Output the [x, y] coordinate of the center of the cell containing the given text.  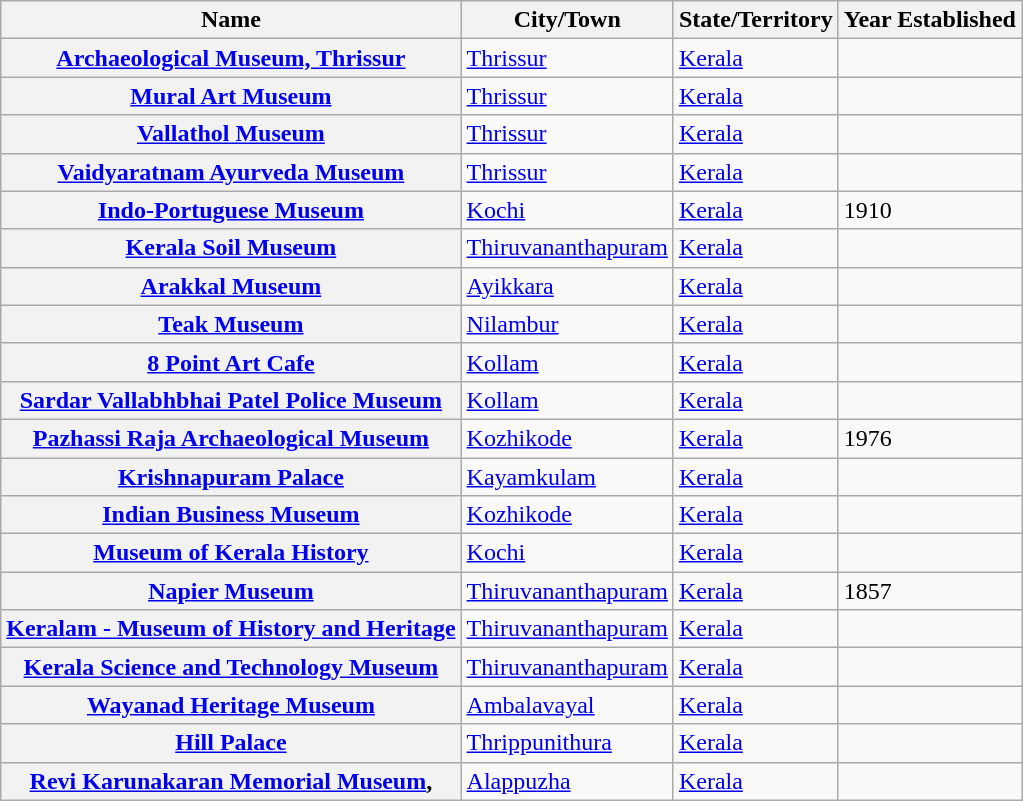
Alappuzha [567, 781]
1976 [930, 438]
Vallathol Museum [231, 134]
Kayamkulam [567, 477]
Arakkal Museum [231, 286]
1910 [930, 210]
Krishnapuram Palace [231, 477]
Archaeological Museum, Thrissur [231, 58]
Ayikkara [567, 286]
Indo-Portuguese Museum [231, 210]
Kerala Science and Technology Museum [231, 667]
8 Point Art Cafe [231, 362]
Mural Art Museum [231, 96]
Wayanad Heritage Museum [231, 705]
Napier Museum [231, 591]
Thrippunithura [567, 743]
Indian Business Museum [231, 515]
Keralam - Museum of History and Heritage [231, 629]
Vaidyaratnam Ayurveda Museum [231, 172]
Ambalavayal [567, 705]
1857 [930, 591]
Year Established [930, 20]
City/Town [567, 20]
Pazhassi Raja Archaeological Museum [231, 438]
Revi Karunakaran Memorial Museum, [231, 781]
Sardar Vallabhbhai Patel Police Museum [231, 400]
Name [231, 20]
Kerala Soil Museum [231, 248]
Teak Museum [231, 324]
State/Territory [756, 20]
Nilambur [567, 324]
Hill Palace [231, 743]
Museum of Kerala History [231, 553]
